Output the (X, Y) coordinate of the center of the cell containing the given text.  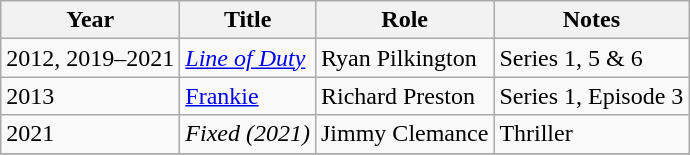
Ryan Pilkington (404, 58)
Jimmy Clemance (404, 134)
Notes (592, 20)
Line of Duty (248, 58)
Frankie (248, 96)
Role (404, 20)
Fixed (2021) (248, 134)
Title (248, 20)
Series 1, Episode 3 (592, 96)
2021 (90, 134)
2012, 2019–2021 (90, 58)
Thriller (592, 134)
Richard Preston (404, 96)
Series 1, 5 & 6 (592, 58)
2013 (90, 96)
Year (90, 20)
